Locate the cell with the specified text and output its (x, y) center coordinate. 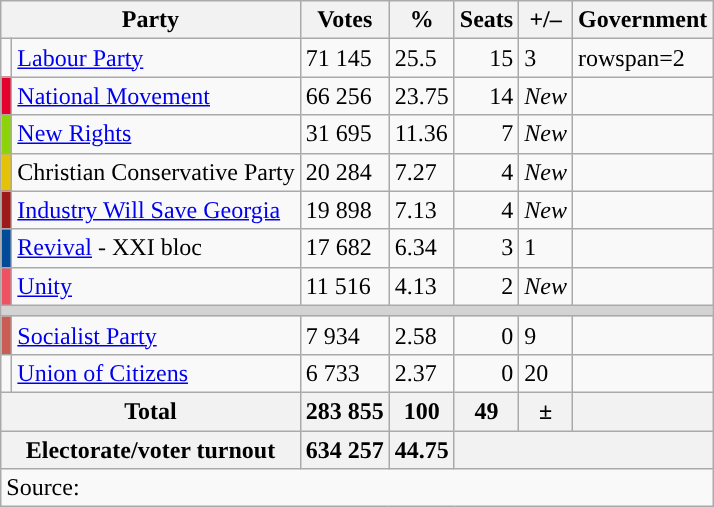
7 934 (344, 335)
Government (642, 20)
17 682 (344, 248)
634 257 (344, 449)
Christian Conservative Party (156, 172)
100 (422, 411)
11.36 (422, 134)
Revival - XXI bloc (156, 248)
7.27 (422, 172)
Seats (486, 20)
7.13 (422, 210)
Party (150, 20)
± (546, 411)
1 (546, 248)
9 (546, 335)
Total (150, 411)
44.75 (422, 449)
Industry Will Save Georgia (156, 210)
15 (486, 58)
14 (486, 96)
New Rights (156, 134)
49 (486, 411)
rowspan=2 (642, 58)
71 145 (344, 58)
2.37 (422, 373)
31 695 (344, 134)
20 284 (344, 172)
2 (486, 286)
2.58 (422, 335)
4.13 (422, 286)
20 (546, 373)
Union of Citizens (156, 373)
283 855 (344, 411)
National Movement (156, 96)
11 516 (344, 286)
6.34 (422, 248)
+/– (546, 20)
Source: (357, 488)
Labour Party (156, 58)
7 (486, 134)
66 256 (344, 96)
23.75 (422, 96)
Socialist Party (156, 335)
Electorate/voter turnout (150, 449)
19 898 (344, 210)
6 733 (344, 373)
Votes (344, 20)
25.5 (422, 58)
Unity (156, 286)
% (422, 20)
